Identify which cell holds the provided text, then report its (x, y) central coordinate. 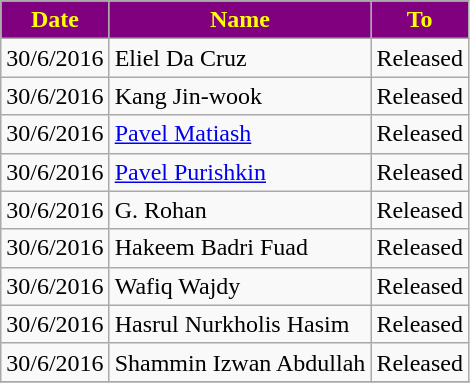
Kang Jin-wook (240, 96)
Date (55, 20)
G. Rohan (240, 210)
Hakeem Badri Fuad (240, 248)
Eliel Da Cruz (240, 58)
Pavel Matiash (240, 134)
Shammin Izwan Abdullah (240, 362)
Wafiq Wajdy (240, 286)
Pavel Purishkin (240, 172)
Name (240, 20)
To (420, 20)
Hasrul Nurkholis Hasim (240, 324)
